Extract the (x, y) coordinate from the center of the cell holding the provided text.  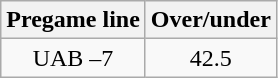
42.5 (210, 58)
UAB –7 (74, 58)
Pregame line (74, 20)
Over/under (210, 20)
